Identify which cell holds the provided text, then report its [x, y] central coordinate. 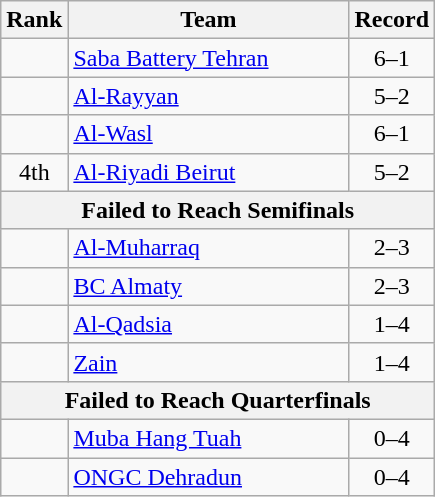
Zain [208, 362]
Failed to Reach Semifinals [218, 210]
Saba Battery Tehran [208, 58]
BC Almaty [208, 286]
Al-Riyadi Beirut [208, 172]
Al-Wasl [208, 134]
Team [208, 20]
4th [34, 172]
Al-Rayyan [208, 96]
Rank [34, 20]
Failed to Reach Quarterfinals [218, 400]
Record [392, 20]
Al-Qadsia [208, 324]
Al-Muharraq [208, 248]
ONGC Dehradun [208, 477]
Muba Hang Tuah [208, 438]
